Identify which cell holds the provided text, then report its (x, y) central coordinate. 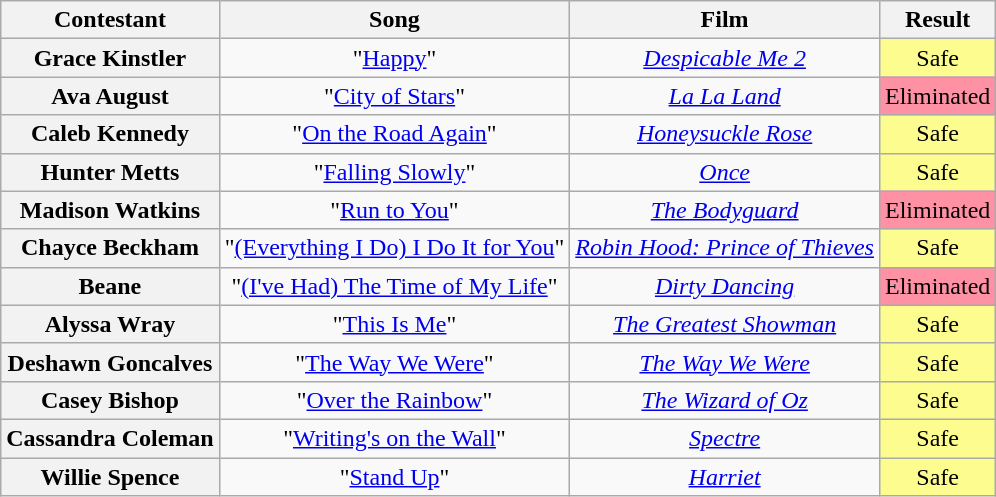
Caleb Kennedy (110, 134)
Willie Spence (110, 477)
"On the Road Again" (394, 134)
Despicable Me 2 (725, 58)
Result (937, 20)
Spectre (725, 438)
"Stand Up" (394, 477)
Hunter Metts (110, 172)
Honeysuckle Rose (725, 134)
Robin Hood: Prince of Thieves (725, 248)
Harriet (725, 477)
The Greatest Showman (725, 324)
"(I've Had) The Time of My Life" (394, 286)
Grace Kinstler (110, 58)
Ava August (110, 96)
"This Is Me" (394, 324)
"Run to You" (394, 210)
"Writing's on the Wall" (394, 438)
"City of Stars" (394, 96)
The Way We Were (725, 362)
Madison Watkins (110, 210)
"Happy" (394, 58)
Beane (110, 286)
Contestant (110, 20)
Song (394, 20)
Chayce Beckham (110, 248)
Deshawn Goncalves (110, 362)
"Over the Rainbow" (394, 400)
"(Everything I Do) I Do It for You" (394, 248)
"Falling Slowly" (394, 172)
Film (725, 20)
Cassandra Coleman (110, 438)
Alyssa Wray (110, 324)
Casey Bishop (110, 400)
Once (725, 172)
The Bodyguard (725, 210)
"The Way We Were" (394, 362)
Dirty Dancing (725, 286)
La La Land (725, 96)
The Wizard of Oz (725, 400)
